Search for the cell housing the specified text and yield its [X, Y] center coordinate. 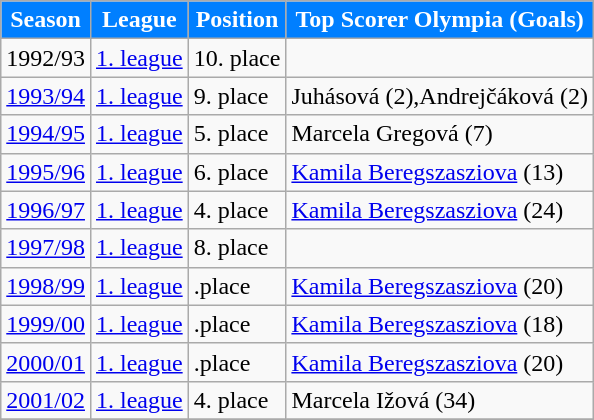
1999/00 [46, 324]
Kamila Beregszasziova (18) [440, 324]
10. place [237, 58]
1995/96 [46, 172]
Marcela Ižová (34) [440, 400]
Kamila Beregszasziova (24) [440, 210]
1992/93 [46, 58]
1996/97 [46, 210]
1994/95 [46, 134]
8. place [237, 248]
Kamila Beregszasziova (13) [440, 172]
Juhásová (2),Andrejčáková (2) [440, 96]
1998/99 [46, 286]
League [139, 20]
Top Scorer Olympia (Goals) [440, 20]
Marcela Gregová (7) [440, 134]
1997/98 [46, 248]
2000/01 [46, 362]
1993/94 [46, 96]
Season [46, 20]
9. place [237, 96]
5. place [237, 134]
Position [237, 20]
6. place [237, 172]
2001/02 [46, 400]
